For the text-containing cell, return its midpoint in (x, y) coordinate format. 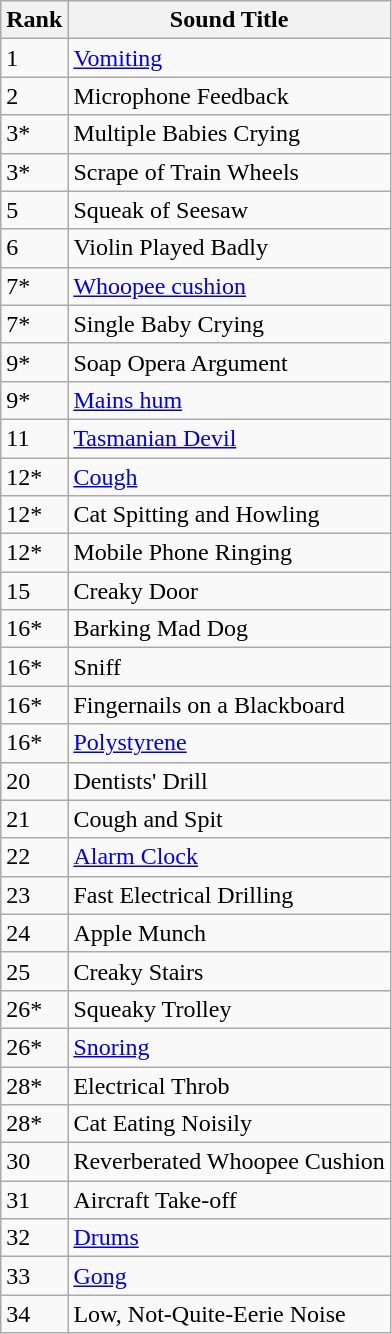
Gong (230, 1276)
2 (34, 96)
Soap Opera Argument (230, 362)
Scrape of Train Wheels (230, 172)
Alarm Clock (230, 857)
Low, Not-Quite-Eerie Noise (230, 1314)
25 (34, 971)
Sniff (230, 667)
Violin Played Badly (230, 248)
Mains hum (230, 400)
Sound Title (230, 20)
23 (34, 895)
30 (34, 1162)
Electrical Throb (230, 1085)
Single Baby Crying (230, 324)
Rank (34, 20)
21 (34, 819)
Snoring (230, 1047)
5 (34, 210)
24 (34, 933)
Cough and Spit (230, 819)
11 (34, 438)
Fast Electrical Drilling (230, 895)
6 (34, 248)
1 (34, 58)
Cat Spitting and Howling (230, 515)
Whoopee cushion (230, 286)
Vomiting (230, 58)
Mobile Phone Ringing (230, 553)
Reverberated Whoopee Cushion (230, 1162)
Drums (230, 1238)
34 (34, 1314)
Fingernails on a Blackboard (230, 705)
Creaky Stairs (230, 971)
Creaky Door (230, 591)
31 (34, 1200)
Aircraft Take-off (230, 1200)
Barking Mad Dog (230, 629)
32 (34, 1238)
Cat Eating Noisily (230, 1124)
Polystyrene (230, 743)
Microphone Feedback (230, 96)
Squeaky Trolley (230, 1009)
20 (34, 781)
Squeak of Seesaw (230, 210)
Multiple Babies Crying (230, 134)
Apple Munch (230, 933)
22 (34, 857)
Dentists' Drill (230, 781)
Tasmanian Devil (230, 438)
Cough (230, 477)
33 (34, 1276)
15 (34, 591)
